Locate the cell with the specified text and output its [X, Y] center coordinate. 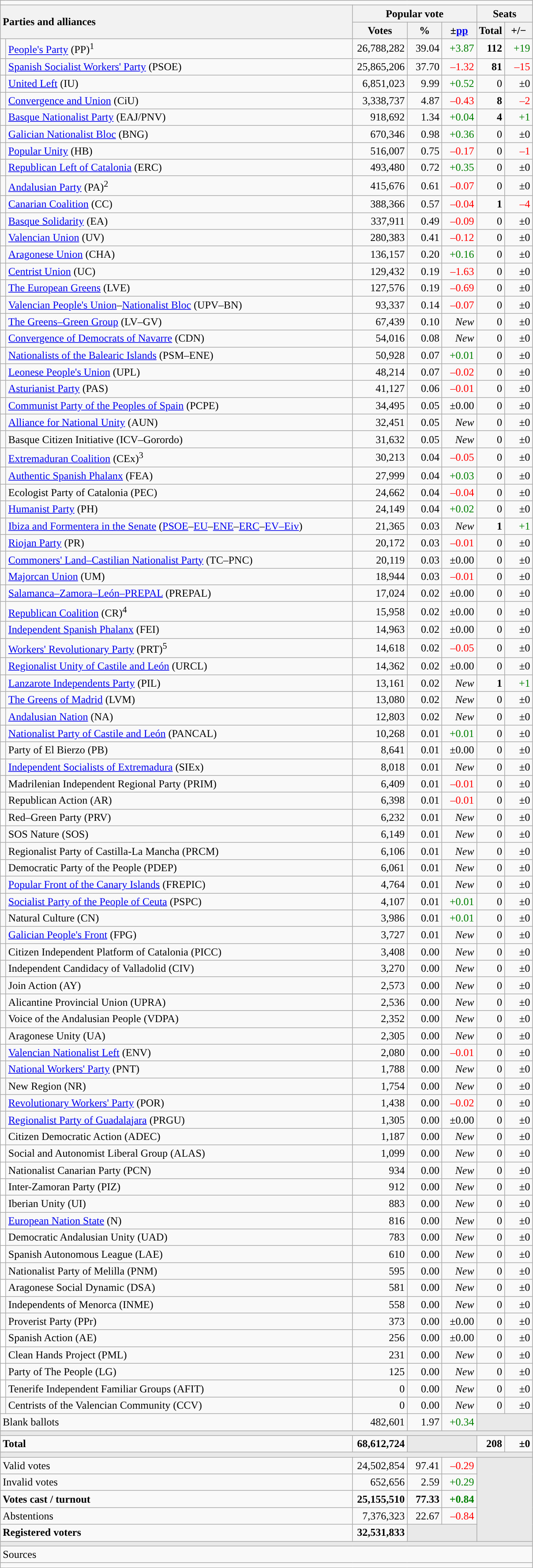
Votes [380, 30]
Inter-Zamoran Party (PIZ) [179, 1187]
+0.03 [459, 476]
1.34 [424, 117]
54,016 [380, 338]
Parties and alliances [176, 22]
14,362 [380, 666]
–0.84 [459, 1516]
0.08 [424, 338]
13,161 [380, 683]
Ibiza and Formentera in the Senate (PSOE–EU–ENE–ERC–EV–Eiv) [179, 526]
Popular Front of the Canary Islands (FREPIC) [179, 884]
Citizen Independent Platform of Catalonia (PICC) [179, 952]
6,149 [380, 834]
20,172 [380, 543]
Humanist Party (PH) [179, 509]
Revolutionary Workers' Party (POR) [179, 1103]
National Workers' Party (PNT) [179, 1069]
Valid votes [176, 1466]
Communist Party of the Peoples of Spain (PCPE) [179, 406]
482,601 [380, 1422]
231 [380, 1355]
8,018 [380, 767]
Nationalist Party of Castile and León (PANCAL) [179, 733]
0.98 [424, 134]
Commoners' Land–Castilian Nationalist Party (TC–PNC) [179, 560]
0.20 [424, 255]
0.61 [424, 186]
Clean Hands Project (PML) [179, 1355]
Basque Nationalist Party (EAJ/PNV) [179, 117]
+0.52 [459, 84]
14,618 [380, 648]
10,268 [380, 733]
Majorcan Union (UM) [179, 576]
The Greens–Green Group (LV–GV) [179, 322]
Galician Nationalist Bloc (BNG) [179, 134]
3,270 [380, 969]
Nationalist Party of Melilla (PNM) [179, 1271]
Aragonese Social Dynamic (DSA) [179, 1288]
4.87 [424, 101]
883 [380, 1204]
+3.87 [459, 49]
6,851,023 [380, 84]
558 [380, 1305]
6,398 [380, 801]
Blank ballots [176, 1422]
1,305 [380, 1120]
+0.04 [459, 117]
25,865,206 [380, 67]
Republican Action (AR) [179, 801]
Convergence and Union (CiU) [179, 101]
Popular vote [415, 14]
+0.16 [459, 255]
Sources [266, 1554]
+0.34 [459, 1422]
21,365 [380, 526]
12,803 [380, 717]
15,958 [380, 612]
Basque Citizen Initiative (ICV–Gorordo) [179, 439]
0.75 [424, 151]
Independent Socialists of Extremadura (SIEx) [179, 767]
32,531,833 [380, 1533]
Spanish Autonomous League (LAE) [179, 1254]
32,451 [380, 422]
6,409 [380, 784]
Valencian People's Union–Nationalist Bloc (UPV–BN) [179, 305]
0.57 [424, 204]
918,692 [380, 117]
912 [380, 1187]
Riojan Party (PR) [179, 543]
Spanish Action (AE) [179, 1338]
Republican Left of Catalonia (ERC) [179, 168]
3,408 [380, 952]
Invalid votes [176, 1482]
+0.36 [459, 134]
Leonese People's Union (UPL) [179, 372]
European Nation State (N) [179, 1221]
–4 [519, 204]
Independents of Menorca (INME) [179, 1305]
Democratic Andalusian Unity (UAD) [179, 1237]
Tenerife Independent Familiar Groups (AFIT) [179, 1388]
Citizen Democratic Action (ADEC) [179, 1136]
SOS Nature (SOS) [179, 834]
The European Greens (LVE) [179, 288]
Andalusian Nation (NA) [179, 717]
–2 [519, 101]
Extremaduran Coalition (CEx)3 [179, 457]
68,612,724 [380, 1444]
26,788,282 [380, 49]
6,061 [380, 868]
27,999 [380, 476]
+19 [519, 49]
581 [380, 1288]
388,366 [380, 204]
+0.35 [459, 168]
77.33 [424, 1499]
3,727 [380, 935]
2,080 [380, 1053]
People's Party (PP)1 [179, 49]
3,986 [380, 918]
Registered voters [176, 1533]
Voice of the Andalusian People (VDPA) [179, 1019]
Basque Solidarity (EA) [179, 221]
Republican Coalition (CR)4 [179, 612]
Salamanca–Zamora–León–PREPAL (PREPAL) [179, 593]
41,127 [380, 389]
0.49 [424, 221]
1,788 [380, 1069]
–0.69 [459, 288]
±pp [459, 30]
Iberian Unity (UI) [179, 1204]
18,944 [380, 576]
–0.29 [459, 1466]
8 [491, 101]
+0.29 [459, 1482]
39.04 [424, 49]
9.99 [424, 84]
1,438 [380, 1103]
Workers' Revolutionary Party (PRT)5 [179, 648]
Ecologist Party of Catalonia (PEC) [179, 493]
–0.17 [459, 151]
256 [380, 1338]
Natural Culture (CN) [179, 918]
670,346 [380, 134]
93,337 [380, 305]
Popular Unity (HB) [179, 151]
Centrists of the Valencian Community (CCV) [179, 1405]
610 [380, 1254]
2,305 [380, 1036]
Independent Candidacy of Valladolid (CIV) [179, 969]
67,439 [380, 322]
81 [491, 67]
–0.09 [459, 221]
–1.63 [459, 271]
Galician People's Front (FPG) [179, 935]
415,676 [380, 186]
1,099 [380, 1153]
13,080 [380, 700]
Centrist Union (UC) [179, 271]
22.67 [424, 1516]
Nationalist Canarian Party (PCN) [179, 1170]
2,573 [380, 985]
Red–Green Party (PRV) [179, 817]
Authentic Spanish Phalanx (FEA) [179, 476]
0.72 [424, 168]
24,502,854 [380, 1466]
280,383 [380, 238]
Madrilenian Independent Regional Party (PRIM) [179, 784]
493,480 [380, 168]
Party of The People (LG) [179, 1372]
816 [380, 1221]
Alicantine Provincial Union (UPRA) [179, 1002]
208 [491, 1444]
1,754 [380, 1086]
4 [491, 117]
Regionalist Party of Castilla-La Mancha (PRCM) [179, 851]
–1.32 [459, 67]
Alliance for National Unity (AUN) [179, 422]
0.41 [424, 238]
Seats [505, 14]
Party of El Bierzo (PB) [179, 750]
373 [380, 1321]
516,007 [380, 151]
Spanish Socialist Workers' Party (PSOE) [179, 67]
17,024 [380, 593]
4,107 [380, 902]
127,576 [380, 288]
Valencian Union (UV) [179, 238]
6,106 [380, 851]
Canarian Coalition (CC) [179, 204]
Join Action (AY) [179, 985]
20,119 [380, 560]
Andalusian Party (PA)2 [179, 186]
2,536 [380, 1002]
50,928 [380, 355]
934 [380, 1170]
6,232 [380, 817]
3,338,737 [380, 101]
Proverist Party (PPr) [179, 1321]
Aragonese Union (CHA) [179, 255]
–15 [519, 67]
37.70 [424, 67]
136,157 [380, 255]
+0.84 [459, 1499]
97.41 [424, 1466]
1.97 [424, 1422]
2,352 [380, 1019]
14,963 [380, 630]
125 [380, 1372]
Nationalists of the Balearic Islands (PSM–ENE) [179, 355]
The Greens of Madrid (LVM) [179, 700]
8,641 [380, 750]
Aragonese Unity (UA) [179, 1036]
0.06 [424, 389]
+0.02 [459, 509]
0.14 [424, 305]
48,214 [380, 372]
–0.12 [459, 238]
–1 [519, 151]
24,149 [380, 509]
7,376,323 [380, 1516]
Independent Spanish Phalanx (FEI) [179, 630]
337,911 [380, 221]
–0.43 [459, 101]
New Region (NR) [179, 1086]
% [424, 30]
Abstentions [176, 1516]
30,213 [380, 457]
Regionalist Unity of Castile and León (URCL) [179, 666]
652,656 [380, 1482]
Votes cast / turnout [176, 1499]
25,155,510 [380, 1499]
24,662 [380, 493]
Social and Autonomist Liberal Group (ALAS) [179, 1153]
31,632 [380, 439]
112 [491, 49]
Socialist Party of the People of Ceuta (PSPC) [179, 902]
4,764 [380, 884]
0.10 [424, 322]
Democratic Party of the People (PDEP) [179, 868]
2.59 [424, 1482]
34,495 [380, 406]
129,432 [380, 271]
783 [380, 1237]
+/− [519, 30]
Lanzarote Independents Party (PIL) [179, 683]
1,187 [380, 1136]
Asturianist Party (PAS) [179, 389]
Regionalist Party of Guadalajara (PRGU) [179, 1120]
United Left (IU) [179, 84]
Valencian Nationalist Left (ENV) [179, 1053]
Convergence of Democrats of Navarre (CDN) [179, 338]
595 [380, 1271]
